Extract the (x, y) coordinate from the center of the cell holding the provided text.  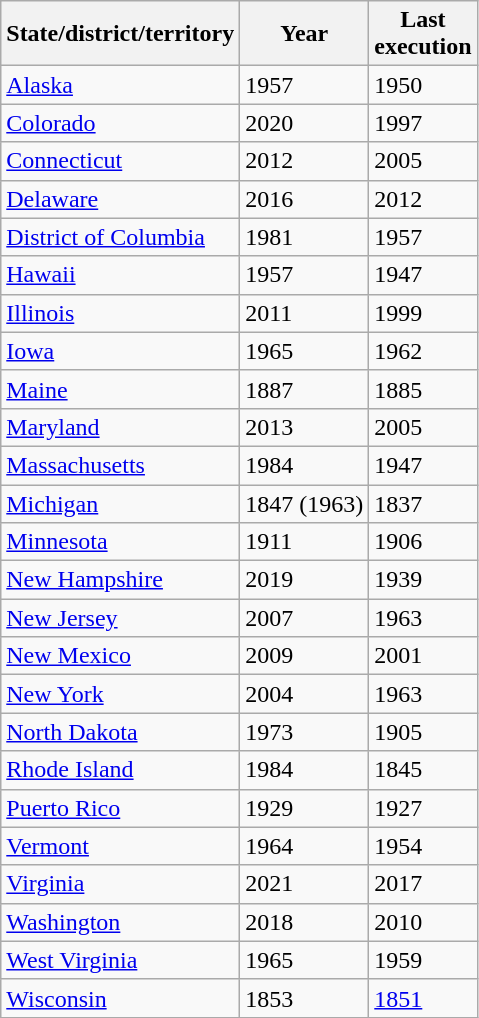
Illinois (120, 313)
Puerto Rico (120, 808)
Alaska (120, 85)
1954 (423, 846)
Michigan (120, 503)
1929 (304, 808)
Washington (120, 922)
1999 (423, 313)
New Jersey (120, 618)
1845 (423, 770)
Vermont (120, 846)
North Dakota (120, 732)
1851 (423, 998)
Wisconsin (120, 998)
1885 (423, 389)
2004 (304, 694)
Iowa (120, 351)
Minnesota (120, 542)
1906 (423, 542)
1847 (1963) (304, 503)
District of Columbia (120, 237)
Last execution (423, 34)
New Hampshire (120, 580)
1997 (423, 123)
1911 (304, 542)
2011 (304, 313)
1981 (304, 237)
1939 (423, 580)
1837 (423, 503)
1962 (423, 351)
1959 (423, 960)
2017 (423, 884)
New York (120, 694)
Colorado (120, 123)
2019 (304, 580)
1853 (304, 998)
2013 (304, 427)
Massachusetts (120, 465)
West Virginia (120, 960)
2021 (304, 884)
Connecticut (120, 161)
Year (304, 34)
2010 (423, 922)
Hawaii (120, 275)
2018 (304, 922)
1905 (423, 732)
Maine (120, 389)
1887 (304, 389)
2007 (304, 618)
1964 (304, 846)
1927 (423, 808)
2009 (304, 656)
New Mexico (120, 656)
Virginia (120, 884)
2020 (304, 123)
Maryland (120, 427)
Delaware (120, 199)
1973 (304, 732)
2016 (304, 199)
2001 (423, 656)
State/district/territory (120, 34)
1950 (423, 85)
Rhode Island (120, 770)
